Pinpoint the cell where the given text exists, returning its (X, Y) midpoint coordinate. 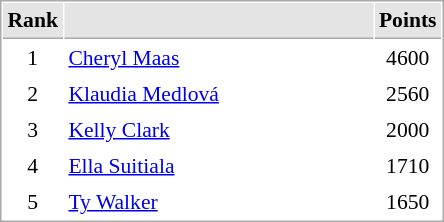
5 (32, 201)
Ty Walker (218, 201)
2560 (408, 93)
2000 (408, 129)
4 (32, 165)
3 (32, 129)
Points (408, 21)
Cheryl Maas (218, 57)
Ella Suitiala (218, 165)
2 (32, 93)
4600 (408, 57)
1710 (408, 165)
Kelly Clark (218, 129)
1650 (408, 201)
Rank (32, 21)
1 (32, 57)
Klaudia Medlová (218, 93)
